Output the (x, y) coordinate of the center of the cell containing the given text.  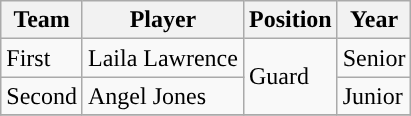
First (42, 58)
Laila Lawrence (162, 58)
Guard (290, 77)
Year (374, 20)
Second (42, 96)
Angel Jones (162, 96)
Position (290, 20)
Team (42, 20)
Junior (374, 96)
Senior (374, 58)
Player (162, 20)
